Output the (X, Y) coordinate of the center of the cell containing the given text.  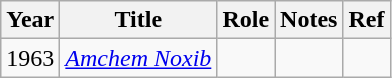
Role (246, 20)
Title (138, 20)
Amchem Noxib (138, 58)
Year (30, 20)
Ref (366, 20)
Notes (309, 20)
1963 (30, 58)
